Pinpoint the cell where the given text exists, returning its [X, Y] midpoint coordinate. 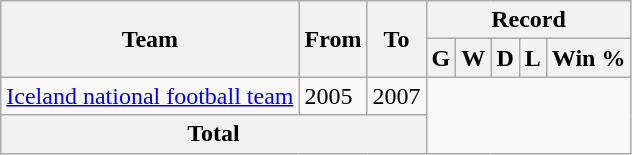
Win % [588, 58]
Record [528, 20]
2007 [396, 96]
G [441, 58]
D [505, 58]
From [333, 39]
2005 [333, 96]
Team [150, 39]
Iceland national football team [150, 96]
W [474, 58]
L [532, 58]
Total [214, 134]
To [396, 39]
